Identify which cell holds the provided text, then report its (X, Y) central coordinate. 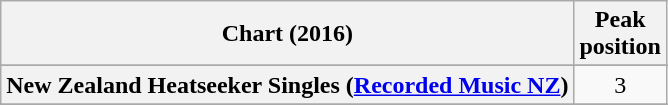
New Zealand Heatseeker Singles (Recorded Music NZ) (288, 85)
Peakposition (620, 34)
Chart (2016) (288, 34)
3 (620, 85)
